From the cell containing the given text, extract its center point as (X, Y) coordinate. 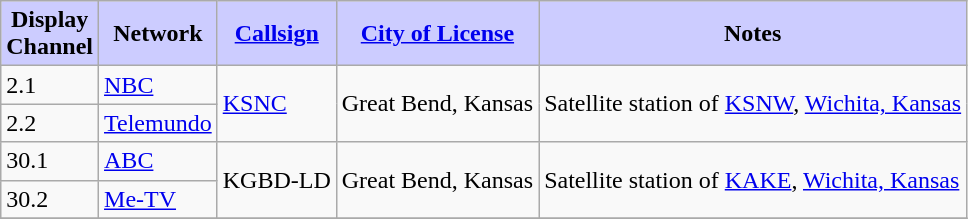
DisplayChannel (50, 34)
ABC (158, 161)
Me-TV (158, 199)
KGBD-LD (276, 180)
Network (158, 34)
Satellite station of KAKE, Wichita, Kansas (753, 180)
2.1 (50, 85)
Notes (753, 34)
KSNC (276, 104)
Telemundo (158, 123)
30.1 (50, 161)
NBC (158, 85)
City of License (437, 34)
2.2 (50, 123)
30.2 (50, 199)
Callsign (276, 34)
Satellite station of KSNW, Wichita, Kansas (753, 104)
